Determine the [X, Y] coordinate at the center of the cell enclosing the given text.  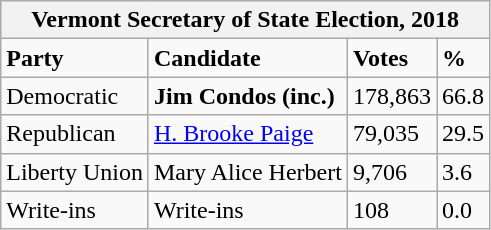
108 [392, 210]
29.5 [462, 134]
Votes [392, 58]
66.8 [462, 96]
0.0 [462, 210]
Mary Alice Herbert [248, 172]
Jim Condos (inc.) [248, 96]
Vermont Secretary of State Election, 2018 [246, 20]
H. Brooke Paige [248, 134]
Candidate [248, 58]
Democratic [75, 96]
Republican [75, 134]
9,706 [392, 172]
79,035 [392, 134]
% [462, 58]
178,863 [392, 96]
Liberty Union [75, 172]
3.6 [462, 172]
Party [75, 58]
